Find where the given text appears and provide that cell's center as (x, y) coordinate. 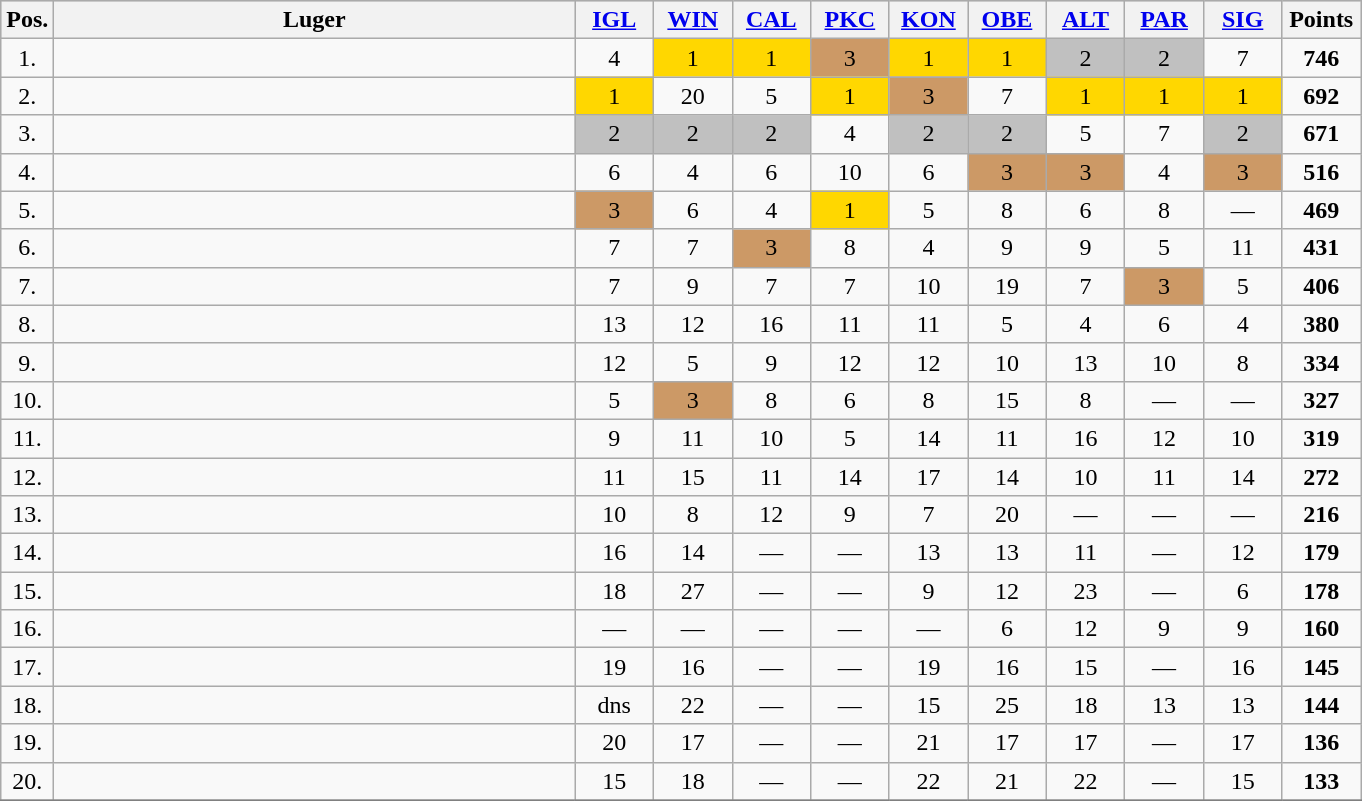
Points (1322, 20)
Pos. (28, 20)
1. (28, 58)
160 (1322, 629)
692 (1322, 96)
469 (1322, 210)
319 (1322, 438)
431 (1322, 248)
PKC (850, 20)
18. (28, 705)
13. (28, 515)
133 (1322, 781)
6. (28, 248)
11. (28, 438)
KON (928, 20)
IGL (614, 20)
Luger (314, 20)
9. (28, 362)
19. (28, 743)
23 (1086, 591)
380 (1322, 324)
2. (28, 96)
144 (1322, 705)
516 (1322, 172)
16. (28, 629)
dns (614, 705)
CAL (772, 20)
WIN (692, 20)
SIG (1242, 20)
327 (1322, 400)
272 (1322, 477)
7. (28, 286)
8. (28, 324)
179 (1322, 553)
145 (1322, 667)
746 (1322, 58)
5. (28, 210)
136 (1322, 743)
27 (692, 591)
406 (1322, 286)
ALT (1086, 20)
671 (1322, 134)
20. (28, 781)
17. (28, 667)
4. (28, 172)
PAR (1164, 20)
12. (28, 477)
10. (28, 400)
3. (28, 134)
334 (1322, 362)
178 (1322, 591)
15. (28, 591)
14. (28, 553)
25 (1008, 705)
OBE (1008, 20)
216 (1322, 515)
